Identify which cell holds the provided text, then report its [x, y] central coordinate. 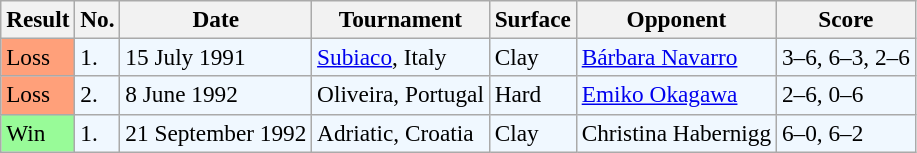
Result [38, 19]
Hard [532, 95]
Subiaco, Italy [401, 57]
No. [98, 19]
Christina Habernigg [676, 133]
Surface [532, 19]
Score [846, 19]
Emiko Okagawa [676, 95]
Tournament [401, 19]
2. [98, 95]
Oliveira, Portugal [401, 95]
Opponent [676, 19]
6–0, 6–2 [846, 133]
Bárbara Navarro [676, 57]
2–6, 0–6 [846, 95]
Win [38, 133]
Adriatic, Croatia [401, 133]
8 June 1992 [216, 95]
15 July 1991 [216, 57]
3–6, 6–3, 2–6 [846, 57]
Date [216, 19]
21 September 1992 [216, 133]
